Pinpoint the cell where the given text exists, returning its [X, Y] midpoint coordinate. 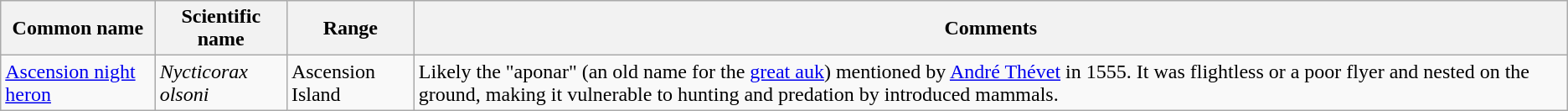
Range [350, 29]
Common name [78, 29]
Nycticorax olsoni [221, 82]
Comments [990, 29]
Ascension Island [350, 82]
Scientific name [221, 29]
Ascension night heron [78, 82]
